For the text-containing cell, return its midpoint in (x, y) coordinate format. 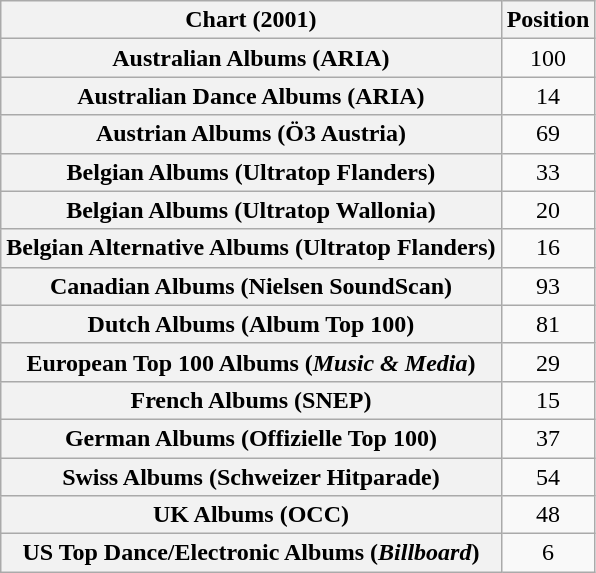
UK Albums (OCC) (251, 515)
German Albums (Offizielle Top 100) (251, 438)
6 (548, 553)
69 (548, 134)
81 (548, 324)
93 (548, 286)
Canadian Albums (Nielsen SoundScan) (251, 286)
European Top 100 Albums (Music & Media) (251, 362)
Austrian Albums (Ö3 Austria) (251, 134)
Dutch Albums (Album Top 100) (251, 324)
Chart (2001) (251, 20)
29 (548, 362)
Swiss Albums (Schweizer Hitparade) (251, 477)
100 (548, 58)
48 (548, 515)
Belgian Albums (Ultratop Wallonia) (251, 210)
15 (548, 400)
Position (548, 20)
16 (548, 248)
Australian Albums (ARIA) (251, 58)
Australian Dance Albums (ARIA) (251, 96)
54 (548, 477)
US Top Dance/Electronic Albums (Billboard) (251, 553)
14 (548, 96)
Belgian Alternative Albums (Ultratop Flanders) (251, 248)
Belgian Albums (Ultratop Flanders) (251, 172)
20 (548, 210)
French Albums (SNEP) (251, 400)
37 (548, 438)
33 (548, 172)
